Identify which cell holds the provided text, then report its (x, y) central coordinate. 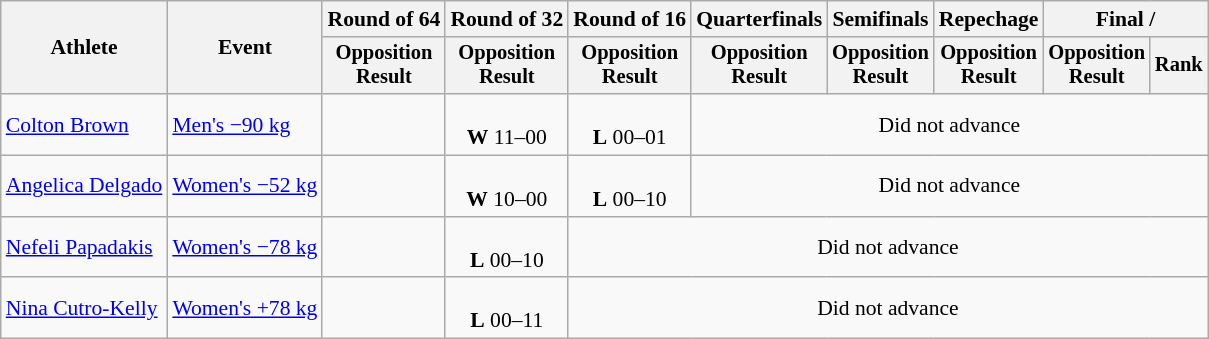
Round of 16 (630, 19)
Quarterfinals (759, 19)
Men's −90 kg (244, 124)
Round of 32 (506, 19)
Women's −78 kg (244, 248)
L 00–11 (506, 308)
L 00–01 (630, 124)
Rank (1179, 66)
Semifinals (880, 19)
W 11–00 (506, 124)
Event (244, 48)
Nefeli Papadakis (84, 248)
Athlete (84, 48)
Round of 64 (384, 19)
Angelica Delgado (84, 186)
Repechage (989, 19)
Final / (1125, 19)
W 10–00 (506, 186)
Colton Brown (84, 124)
Women's +78 kg (244, 308)
Women's −52 kg (244, 186)
Nina Cutro-Kelly (84, 308)
